Scan for the cell matching the given text and deliver its (X, Y) coordinate at center. 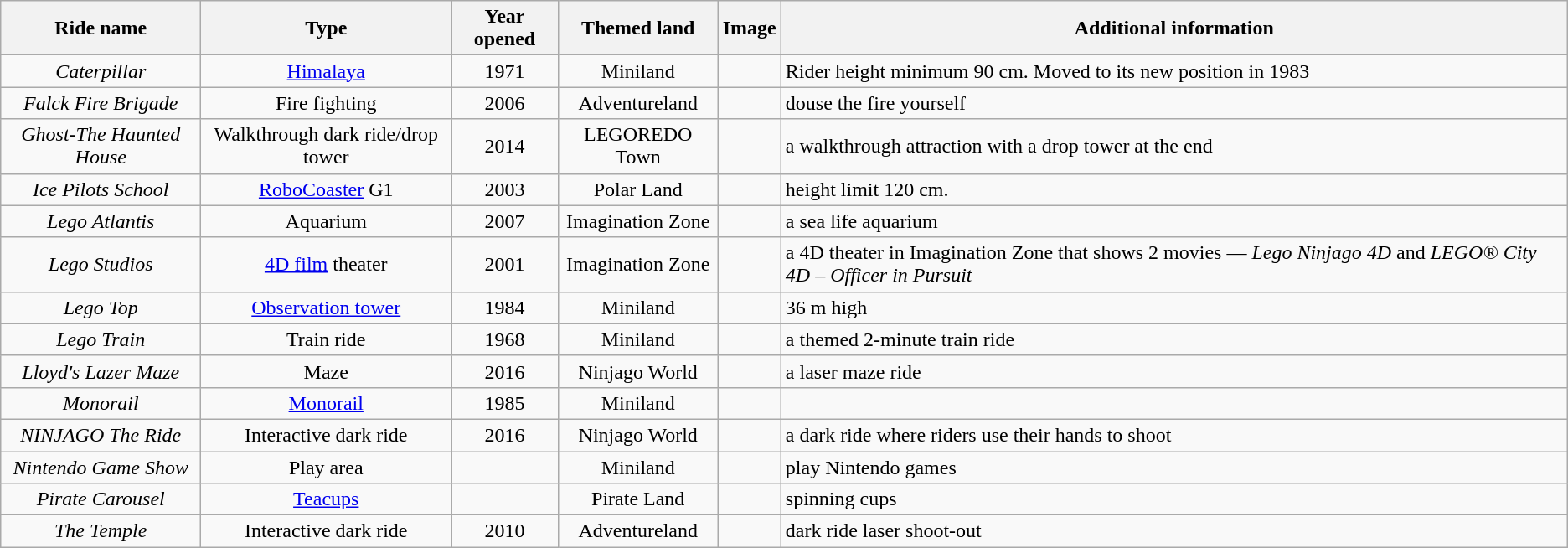
2014 (504, 146)
a sea life aquarium (1174, 221)
Pirate Carousel (101, 499)
a themed 2-minute train ride (1174, 339)
Ice Pilots School (101, 189)
Caterpillar (101, 71)
douse the fire yourself (1174, 103)
1971 (504, 71)
1985 (504, 403)
Lego Train (101, 339)
2001 (504, 265)
2006 (504, 103)
1968 (504, 339)
Teacups (327, 499)
Maze (327, 371)
dark ride laser shoot-out (1174, 531)
Lego Studios (101, 265)
Ghost-The Haunted House (101, 146)
Lego Top (101, 308)
Observation tower (327, 308)
36 m high (1174, 308)
2007 (504, 221)
spinning cups (1174, 499)
Aquarium (327, 221)
Rider height minimum 90 cm. Moved to its new position in 1983 (1174, 71)
Train ride (327, 339)
Lego Atlantis (101, 221)
Play area (327, 467)
2010 (504, 531)
Falck Fire Brigade (101, 103)
1984 (504, 308)
Lloyd's Lazer Maze (101, 371)
NINJAGO The Ride (101, 435)
a dark ride where riders use their hands to shoot (1174, 435)
a walkthrough attraction with a drop tower at the end (1174, 146)
a laser maze ride (1174, 371)
The Temple (101, 531)
Additional information (1174, 28)
play Nintendo games (1174, 467)
height limit 120 cm. (1174, 189)
LEGOREDO Town (638, 146)
Pirate Land (638, 499)
RoboCoaster G1 (327, 189)
Image (749, 28)
Ride name (101, 28)
Type (327, 28)
Fire fighting (327, 103)
Themed land (638, 28)
2003 (504, 189)
Nintendo Game Show (101, 467)
a 4D theater in Imagination Zone that shows 2 movies — Lego Ninjago 4D and LEGO® City 4D – Officer in Pursuit (1174, 265)
Year opened (504, 28)
4D film theater (327, 265)
Himalaya (327, 71)
Walkthrough dark ride/drop tower (327, 146)
Polar Land (638, 189)
